Pinpoint the cell where the given text exists, returning its [X, Y] midpoint coordinate. 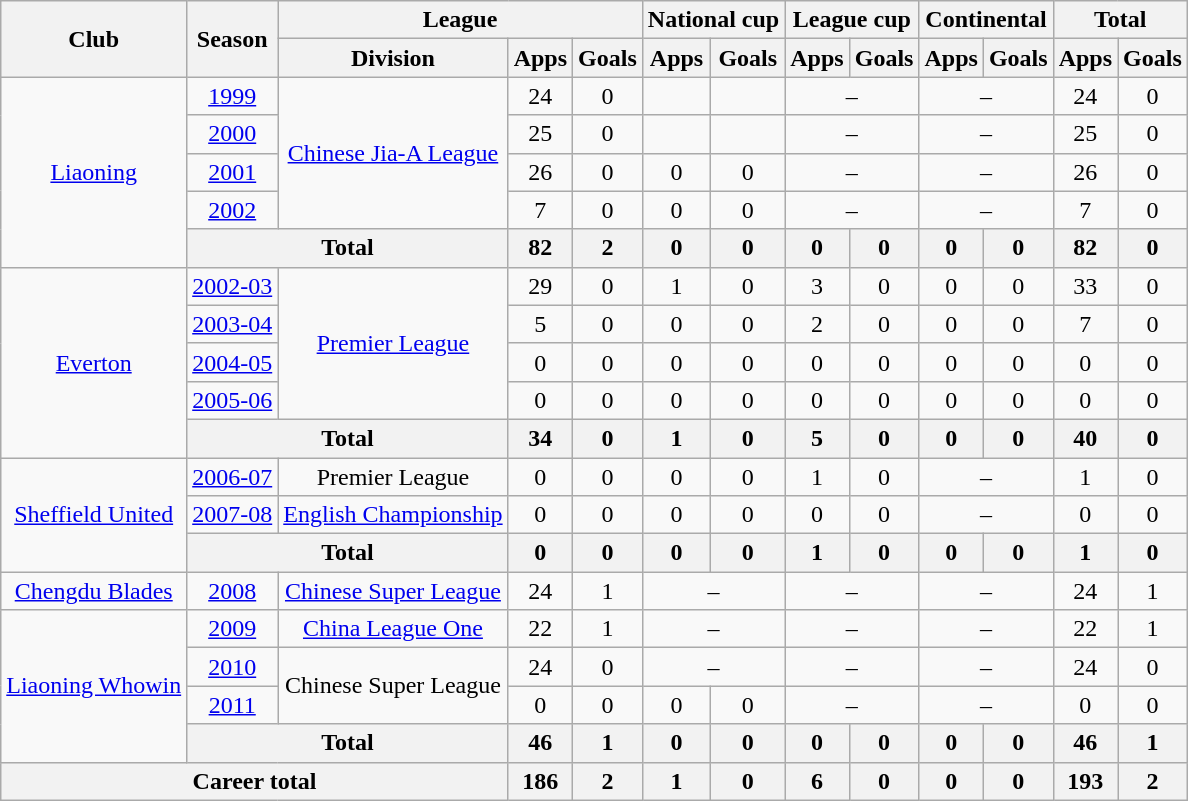
Career total [254, 781]
League cup [852, 20]
2010 [232, 667]
League [460, 20]
2002 [232, 210]
Liaoning [94, 172]
Continental [986, 20]
Chinese Jia-A League [393, 153]
Season [232, 39]
English Championship [393, 515]
2009 [232, 629]
National cup [713, 20]
33 [1085, 286]
Club [94, 39]
2000 [232, 134]
193 [1085, 781]
Chengdu Blades [94, 591]
2006-07 [232, 477]
2004-05 [232, 362]
Sheffield United [94, 515]
34 [540, 438]
2008 [232, 591]
40 [1085, 438]
2001 [232, 172]
Everton [94, 362]
2005-06 [232, 400]
Liaoning Whowin [94, 686]
186 [540, 781]
3 [817, 286]
2007-08 [232, 515]
2002-03 [232, 286]
China League One [393, 629]
2011 [232, 705]
1999 [232, 96]
6 [817, 781]
Division [393, 58]
29 [540, 286]
2003-04 [232, 324]
